Return (x, y) of the center of cell containing provided text 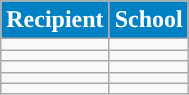
School (148, 20)
Recipient (55, 20)
